Locate the cell with the specified text and output its (x, y) center coordinate. 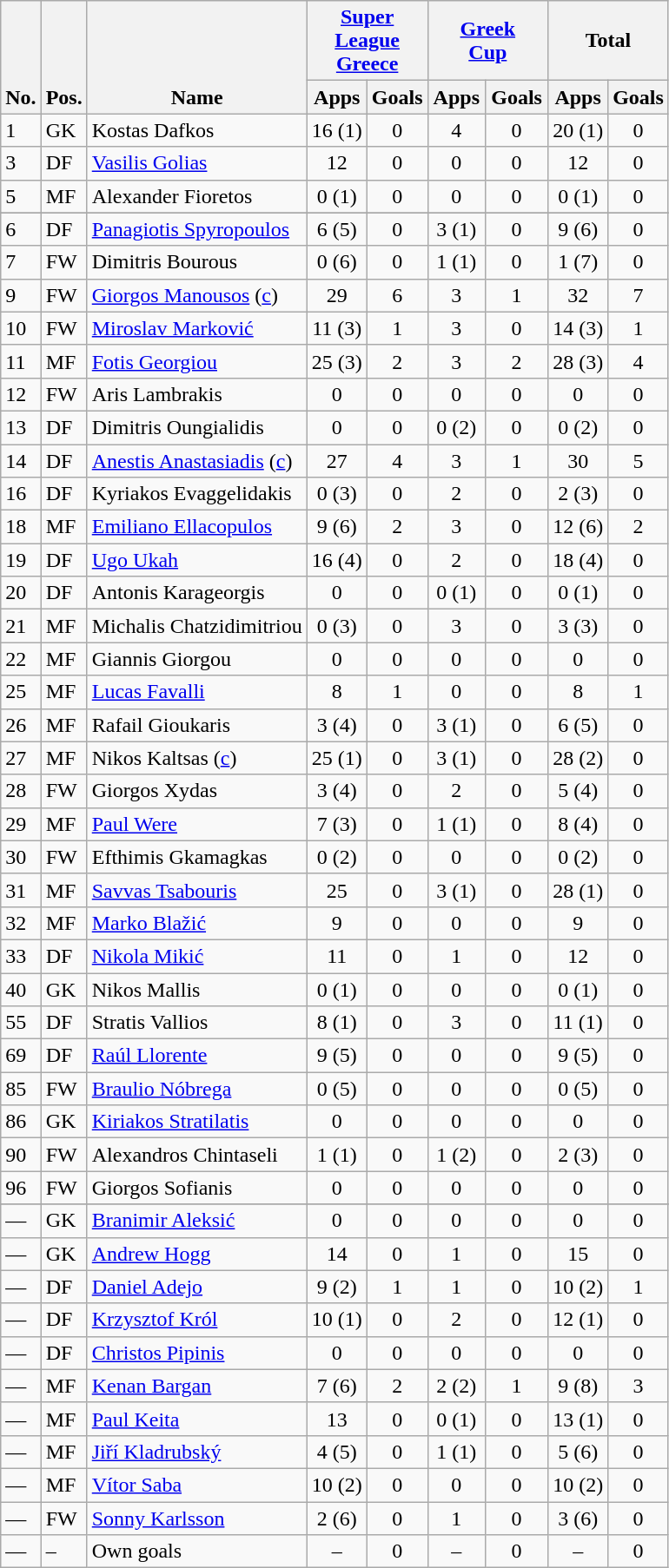
18 (4) (579, 560)
16 (4) (337, 560)
85 (21, 1089)
Stratis Vallios (196, 1023)
25 (3) (337, 361)
Pos. (64, 57)
7 (6) (337, 1386)
Kenan Bargan (196, 1386)
Kiriakos Stratilatis (196, 1122)
9 (2) (337, 1287)
Efthimis Gkamagkas (196, 857)
Savvas Tsabouris (196, 890)
Marko Blažić (196, 923)
Jiří Kladrubský (196, 1452)
0 (6) (337, 262)
Nikos Mallis (196, 989)
Vítor Saba (196, 1485)
Total (608, 41)
20 (21, 593)
28 (3) (579, 361)
5 (6) (579, 1452)
Giorgos Manousos (c) (196, 295)
21 (21, 626)
Vasilis Golias (196, 163)
28 (21, 791)
28 (2) (579, 758)
33 (21, 956)
31 (21, 890)
10 (1) (337, 1320)
1 (7) (579, 262)
Nikos Kaltsas (c) (196, 758)
69 (21, 1056)
2 (2) (457, 1386)
9 (8) (579, 1386)
3 (3) (579, 626)
16 (1) (337, 130)
14 (3) (579, 328)
Super LeagueGreece (367, 41)
96 (21, 1188)
40 (21, 989)
15 (579, 1254)
25 (1) (337, 758)
Braulio Nóbrega (196, 1089)
11 (3) (337, 328)
Fotis Georgiou (196, 361)
Christos Pipinis (196, 1353)
Paul Keita (196, 1419)
18 (21, 527)
12 (1) (579, 1320)
Branimir Aleksić (196, 1221)
Antonis Karageorgis (196, 593)
86 (21, 1122)
26 (21, 725)
3 (6) (579, 1519)
7 (3) (337, 824)
Miroslav Marković (196, 328)
No. (21, 57)
13 (1) (579, 1419)
Anestis Anastasiadis (c) (196, 461)
Aris Lambrakis (196, 394)
8 (1) (337, 1023)
22 (21, 659)
8 (4) (579, 824)
Dimitris Bourous (196, 262)
Kostas Dafkos (196, 130)
Raúl Llorente (196, 1056)
Kyriakos Evaggelidakis (196, 494)
Paul Were (196, 824)
Giorgos Sofianis (196, 1188)
Daniel Adejo (196, 1287)
12 (6) (579, 527)
Michalis Chatzidimitriou (196, 626)
2 (6) (337, 1519)
Lucas Favalli (196, 692)
Alexander Fioretos (196, 196)
5 (4) (579, 791)
Name (196, 57)
10 (21, 328)
Nikola Mikić (196, 956)
Own goals (196, 1552)
4 (5) (337, 1452)
11 (1) (579, 1023)
Ugo Ukah (196, 560)
Alexandros Chintaseli (196, 1155)
Panagiotis Spyropoulos (196, 229)
16 (21, 494)
Giannis Giorgou (196, 659)
Rafail Gioukaris (196, 725)
1 (2) (457, 1155)
90 (21, 1155)
Emiliano Ellacopulos (196, 527)
20 (1) (579, 130)
Sonny Karlsson (196, 1519)
GreekCup (488, 41)
28 (1) (579, 890)
Andrew Hogg (196, 1254)
Giorgos Xydas (196, 791)
Dimitris Oungialidis (196, 427)
Krzysztof Król (196, 1320)
19 (21, 560)
55 (21, 1023)
